Output the [x, y] coordinate of the center of the cell containing the given text.  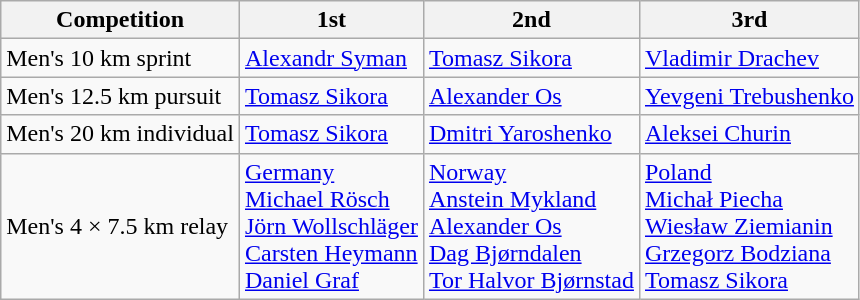
Men's 10 km sprint [120, 58]
Yevgeni Trebushenko [749, 96]
NorwayAnstein MyklandAlexander OsDag BjørndalenTor Halvor Bjørnstad [531, 226]
PolandMichał PiechaWiesław ZiemianinGrzegorz BodzianaTomasz Sikora [749, 226]
Men's 12.5 km pursuit [120, 96]
Men's 4 × 7.5 km relay [120, 226]
1st [331, 20]
GermanyMichael RöschJörn WollschlägerCarsten HeymannDaniel Graf [331, 226]
Aleksei Churin [749, 134]
Competition [120, 20]
Dmitri Yaroshenko [531, 134]
Men's 20 km individual [120, 134]
3rd [749, 20]
2nd [531, 20]
Vladimir Drachev [749, 58]
Alexander Os [531, 96]
Alexandr Syman [331, 58]
